Identify which cell holds the provided text, then report its (X, Y) central coordinate. 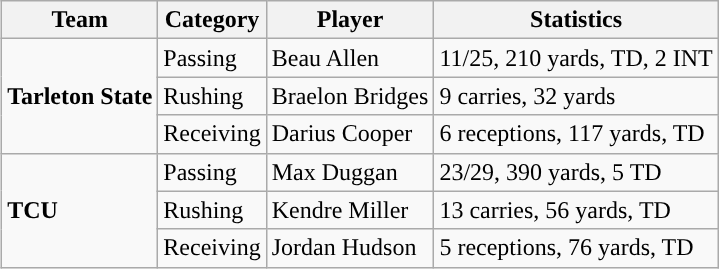
Category (212, 20)
Braelon Bridges (350, 96)
5 receptions, 76 yards, TD (576, 248)
Darius Cooper (350, 134)
13 carries, 56 yards, TD (576, 210)
Tarleton State (80, 96)
Jordan Hudson (350, 248)
Statistics (576, 20)
Beau Allen (350, 58)
Kendre Miller (350, 210)
Max Duggan (350, 172)
9 carries, 32 yards (576, 96)
Team (80, 20)
Player (350, 20)
TCU (80, 210)
23/29, 390 yards, 5 TD (576, 172)
11/25, 210 yards, TD, 2 INT (576, 58)
6 receptions, 117 yards, TD (576, 134)
